Return [X, Y] of the center of cell containing provided text 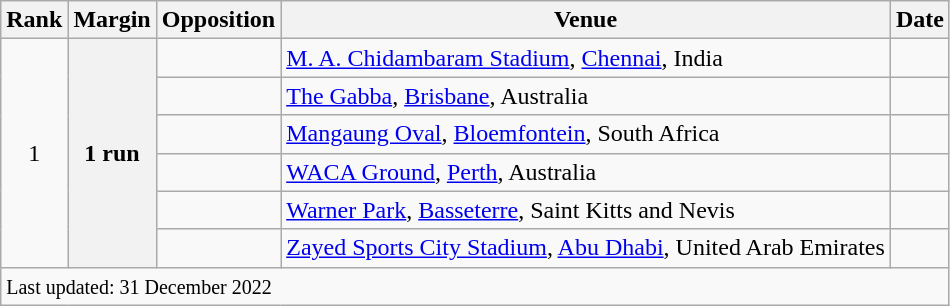
Venue [586, 20]
Date [920, 20]
Last updated: 31 December 2022 [476, 286]
1 run [112, 153]
Opposition [218, 20]
Rank [34, 20]
1 [34, 153]
Mangaung Oval, Bloemfontein, South Africa [586, 134]
The Gabba, Brisbane, Australia [586, 96]
M. A. Chidambaram Stadium, Chennai, India [586, 58]
WACA Ground, Perth, Australia [586, 172]
Warner Park, Basseterre, Saint Kitts and Nevis [586, 210]
Zayed Sports City Stadium, Abu Dhabi, United Arab Emirates [586, 248]
Margin [112, 20]
